Provide the [x, y] coordinate of the cell's center where the given text is located.  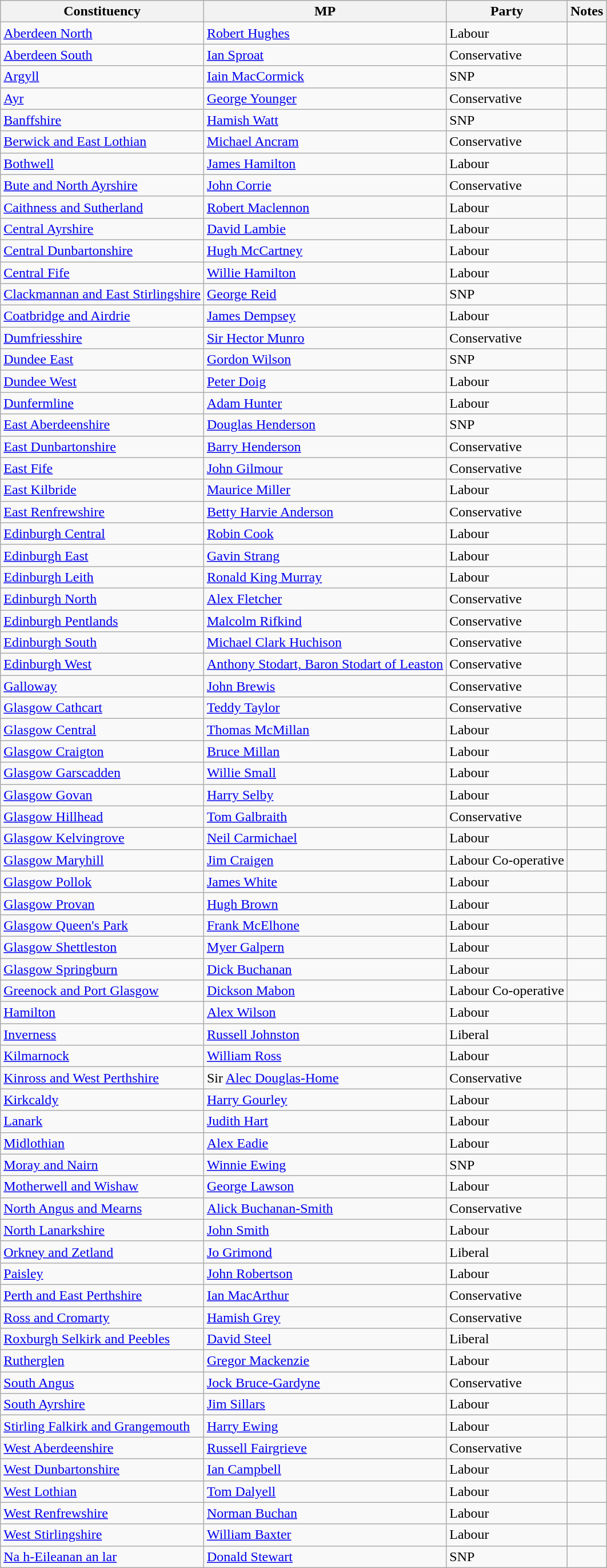
Hamilton [102, 1013]
East Dunbartonshire [102, 447]
Robert Hughes [325, 33]
George Younger [325, 98]
Norman Buchan [325, 1513]
Inverness [102, 1034]
George Reid [325, 295]
Alick Buchanan-Smith [325, 1208]
Gavin Strang [325, 555]
West Stirlingshire [102, 1535]
Orkney and Zetland [102, 1252]
Glasgow Garscadden [102, 773]
Clackmannan and East Stirlingshire [102, 295]
Jim Sillars [325, 1404]
Paisley [102, 1273]
Ayr [102, 98]
Barry Henderson [325, 447]
Hamish Watt [325, 120]
Russell Johnston [325, 1034]
George Lawson [325, 1187]
Alex Eadie [325, 1143]
Willie Small [325, 773]
Dick Buchanan [325, 969]
Ian Sproat [325, 55]
Bute and North Ayrshire [102, 185]
Party [507, 11]
John Smith [325, 1230]
Russell Fairgrieve [325, 1448]
Adam Hunter [325, 403]
Harry Ewing [325, 1426]
Jock Bruce-Gardyne [325, 1383]
Moray and Nairn [102, 1165]
Edinburgh Central [102, 534]
Kilmarnock [102, 1056]
Glasgow Central [102, 730]
Glasgow Govan [102, 795]
Hamish Grey [325, 1317]
East Aberdeenshire [102, 425]
Roxburgh Selkirk and Peebles [102, 1339]
James White [325, 882]
South Ayrshire [102, 1404]
David Steel [325, 1339]
Edinburgh West [102, 664]
Winnie Ewing [325, 1165]
Dunfermline [102, 403]
Glasgow Craigton [102, 751]
Malcolm Rifkind [325, 620]
Harry Selby [325, 795]
Bothwell [102, 164]
Anthony Stodart, Baron Stodart of Leaston [325, 664]
Michael Clark Huchison [325, 643]
Rutherglen [102, 1361]
James Dempsey [325, 316]
Lanark [102, 1121]
Edinburgh North [102, 599]
East Renfrewshire [102, 512]
Gordon Wilson [325, 360]
Glasgow Pollok [102, 882]
Edinburgh East [102, 555]
West Aberdeenshire [102, 1448]
Alex Wilson [325, 1013]
Douglas Henderson [325, 425]
Glasgow Springburn [102, 969]
Teddy Taylor [325, 708]
Thomas McMillan [325, 730]
Glasgow Cathcart [102, 708]
Berwick and East Lothian [102, 142]
West Lothian [102, 1491]
West Renfrewshire [102, 1513]
Ross and Cromarty [102, 1317]
David Lambie [325, 229]
John Corrie [325, 185]
Na h-Eileanan an lar [102, 1557]
Dumfriesshire [102, 338]
Edinburgh Pentlands [102, 620]
Aberdeen North [102, 33]
Michael Ancram [325, 142]
Gregor Mackenzie [325, 1361]
North Angus and Mearns [102, 1208]
Hugh Brown [325, 904]
Bruce Millan [325, 751]
Kirkcaldy [102, 1100]
Sir Hector Munro [325, 338]
Glasgow Provan [102, 904]
Glasgow Queen's Park [102, 925]
Ian MacArthur [325, 1295]
Robert Maclennon [325, 207]
William Ross [325, 1056]
Galloway [102, 686]
Jo Grimond [325, 1252]
Ian Campbell [325, 1470]
Stirling Falkirk and Grangemouth [102, 1426]
Edinburgh Leith [102, 577]
Iain MacCormick [325, 77]
West Dunbartonshire [102, 1470]
Central Dunbartonshire [102, 250]
Jim Craigen [325, 860]
Kinross and West Perthshire [102, 1078]
John Gilmour [325, 468]
Myer Galpern [325, 947]
North Lanarkshire [102, 1230]
Frank McElhone [325, 925]
John Robertson [325, 1273]
Ronald King Murray [325, 577]
Argyll [102, 77]
MP [325, 11]
Dundee East [102, 360]
Peter Doig [325, 381]
Tom Dalyell [325, 1491]
Glasgow Shettleston [102, 947]
Maurice Miller [325, 490]
Banffshire [102, 120]
Betty Harvie Anderson [325, 512]
Harry Gourley [325, 1100]
Motherwell and Wishaw [102, 1187]
Midlothian [102, 1143]
Tom Galbraith [325, 817]
John Brewis [325, 686]
Coatbridge and Airdrie [102, 316]
James Hamilton [325, 164]
Neil Carmichael [325, 838]
Dickson Mabon [325, 991]
Robin Cook [325, 534]
William Baxter [325, 1535]
Alex Fletcher [325, 599]
Glasgow Kelvingrove [102, 838]
Constituency [102, 11]
Dundee West [102, 381]
Donald Stewart [325, 1557]
Caithness and Sutherland [102, 207]
Glasgow Hillhead [102, 817]
Edinburgh South [102, 643]
Glasgow Maryhill [102, 860]
Central Ayrshire [102, 229]
Perth and East Perthshire [102, 1295]
Central Fife [102, 273]
Sir Alec Douglas-Home [325, 1078]
East Kilbride [102, 490]
Aberdeen South [102, 55]
Judith Hart [325, 1121]
South Angus [102, 1383]
Willie Hamilton [325, 273]
Notes [586, 11]
Hugh McCartney [325, 250]
Greenock and Port Glasgow [102, 991]
East Fife [102, 468]
